Locate the cell with the specified text and output its (x, y) center coordinate. 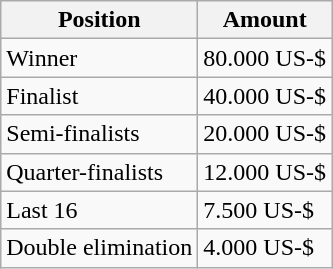
Finalist (100, 96)
20.000 US-$ (265, 134)
4.000 US-$ (265, 248)
Quarter-finalists (100, 172)
Last 16 (100, 210)
7.500 US-$ (265, 210)
Semi-finalists (100, 134)
Amount (265, 20)
Double elimination (100, 248)
Position (100, 20)
12.000 US-$ (265, 172)
Winner (100, 58)
80.000 US-$ (265, 58)
40.000 US-$ (265, 96)
